Provide the (x, y) coordinate of the cell's center where the given text is located.  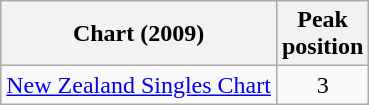
3 (322, 85)
Peakposition (322, 34)
Chart (2009) (139, 34)
New Zealand Singles Chart (139, 85)
